Scan for the cell matching the given text and deliver its [x, y] coordinate at center. 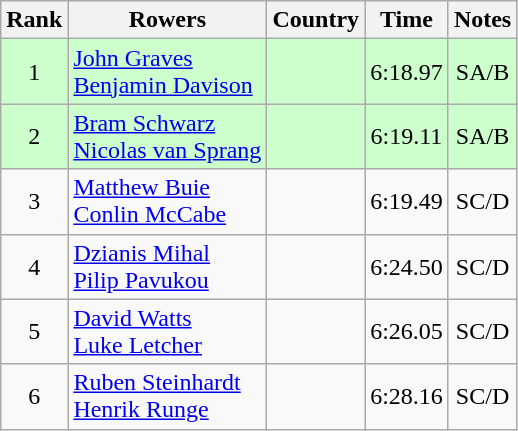
5 [34, 332]
Matthew BuieConlin McCabe [168, 202]
6:28.16 [407, 396]
3 [34, 202]
6:26.05 [407, 332]
2 [34, 136]
Country [316, 20]
1 [34, 72]
6:18.97 [407, 72]
Rank [34, 20]
Time [407, 20]
6:19.11 [407, 136]
Dzianis MihalPilip Pavukou [168, 266]
Notes [482, 20]
Bram SchwarzNicolas van Sprang [168, 136]
6 [34, 396]
6:19.49 [407, 202]
Ruben SteinhardtHenrik Runge [168, 396]
Rowers [168, 20]
David WattsLuke Letcher [168, 332]
4 [34, 266]
6:24.50 [407, 266]
John GravesBenjamin Davison [168, 72]
